Pinpoint the cell where the given text exists, returning its (x, y) midpoint coordinate. 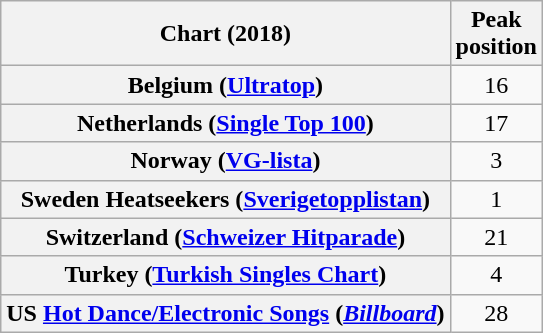
US Hot Dance/Electronic Songs (Billboard) (226, 313)
Sweden Heatseekers (Sverigetopplistan) (226, 199)
Peakposition (496, 34)
Chart (2018) (226, 34)
Norway (VG-lista) (226, 161)
28 (496, 313)
Switzerland (Schweizer Hitparade) (226, 237)
Netherlands (Single Top 100) (226, 123)
17 (496, 123)
Turkey (Turkish Singles Chart) (226, 275)
3 (496, 161)
Belgium (Ultratop) (226, 85)
16 (496, 85)
21 (496, 237)
4 (496, 275)
1 (496, 199)
